Search for the cell housing the specified text and yield its [x, y] center coordinate. 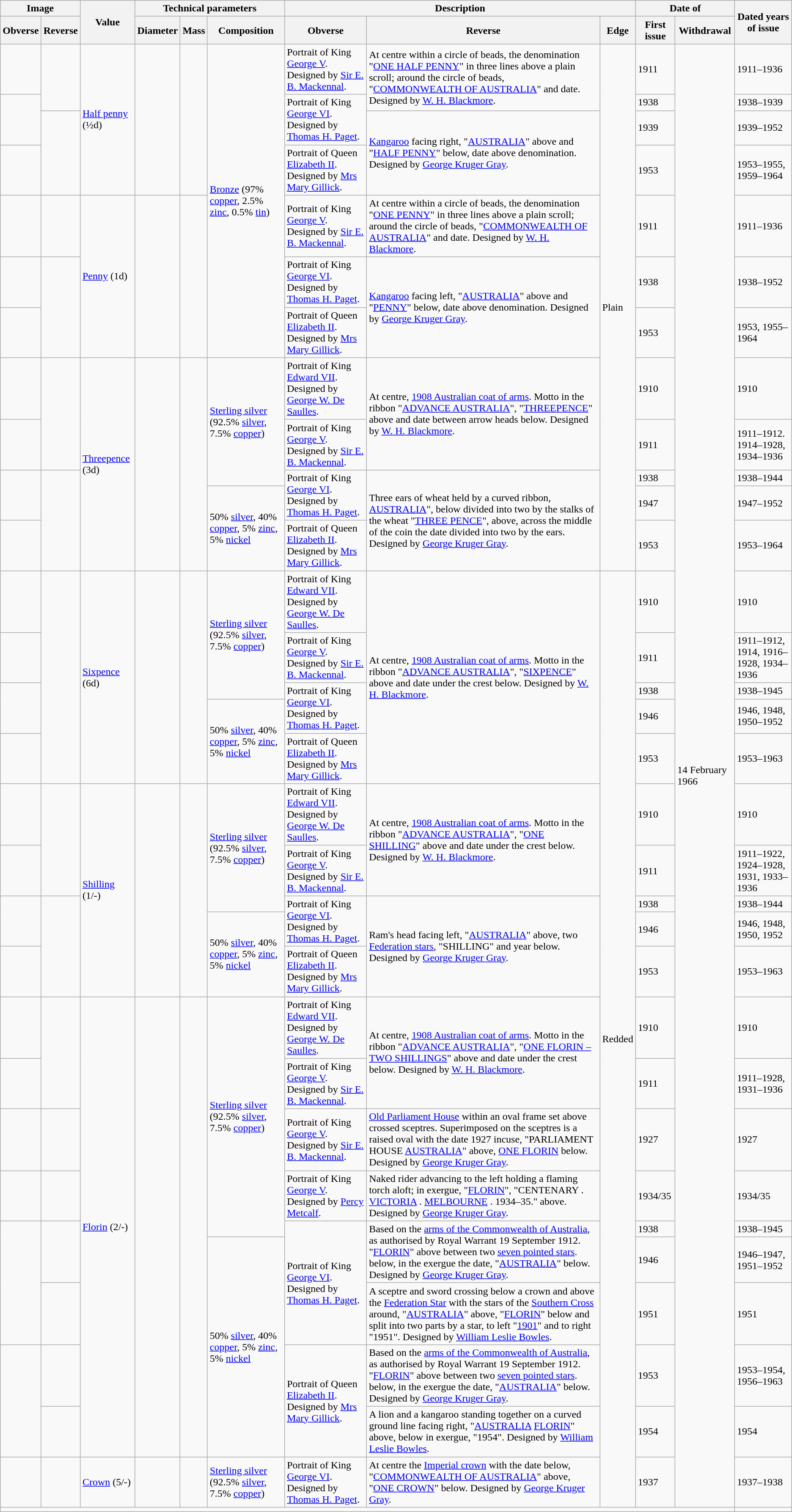
1937–1938 [763, 1482]
Dated years of issue [763, 22]
Portrait of King George V. Designed by Percy Metcalf. [326, 1196]
Edge [618, 30]
Kangaroo facing left, "AUSTRALIA" above and "PENNY" below, date above denomination. Designed by George Kruger Gray. [483, 307]
At centre the Imperial crown with the date below, "COMMONWEALTH OF AUSTRALIA" above, "ONE CROWN" below. Designed by George Kruger Gray. [483, 1482]
Ram's head facing left, "AUSTRALIA" above, two Federation stars, "SHILLING" and year below. Designed by George Kruger Gray. [483, 946]
Threepence (3d) [107, 464]
Image [41, 8]
1939 [655, 128]
1911–1928, 1931–1936 [763, 1083]
1946, 1948, 1950–1952 [763, 716]
1947 [655, 503]
1938–1939 [763, 102]
Shilling (1/-) [107, 890]
1953–1964 [763, 545]
Plain [618, 307]
1947–1952 [763, 503]
Crown (5/-) [107, 1482]
Description [460, 8]
Redded [618, 1038]
Bronze (97% copper, 2.5% zinc, 0.5% tin) [246, 201]
Kangaroo facing right, "AUSTRALIA" above and "HALF PENNY" below, date above denomination. Designed by George Kruger Gray. [483, 153]
1946–1947, 1951–1952 [763, 1260]
Withdrawal [705, 30]
14 February 1966 [705, 776]
1938–1952 [763, 282]
Diameter [157, 30]
1911–1912, 1914, 1916–1928, 1934–1936 [763, 658]
Florin (2/-) [107, 1227]
1911–1912. 1914–1928, 1934–1936 [763, 444]
1953, 1955–1964 [763, 333]
1946, 1948, 1950, 1952 [763, 929]
Sixpence (6d) [107, 677]
1911–1922, 1924–1928, 1931, 1933–1936 [763, 871]
Half penny (½d) [107, 119]
1953–1955, 1959–1964 [763, 170]
Penny (1d) [107, 276]
Date of [685, 8]
Mass [194, 30]
Value [107, 22]
First issue [655, 30]
1939–1952 [763, 128]
1953–1954, 1956–1963 [763, 1375]
Composition [246, 30]
1937 [655, 1482]
Technical parameters [210, 8]
